Capture the cell that displays the provided text and extract its (x, y) central coordinate. 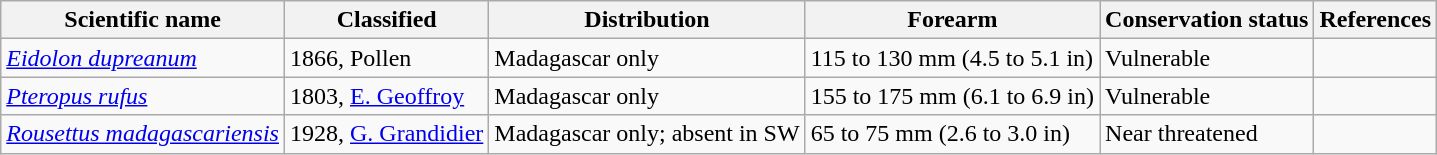
Scientific name (143, 20)
1928, G. Grandidier (386, 134)
References (1376, 20)
Forearm (952, 20)
155 to 175 mm (6.1 to 6.9 in) (952, 96)
Madagascar only; absent in SW (647, 134)
115 to 130 mm (4.5 to 5.1 in) (952, 58)
Conservation status (1207, 20)
Distribution (647, 20)
Eidolon dupreanum (143, 58)
Pteropus rufus (143, 96)
Near threatened (1207, 134)
Classified (386, 20)
Rousettus madagascariensis (143, 134)
1803, E. Geoffroy (386, 96)
65 to 75 mm (2.6 to 3.0 in) (952, 134)
1866, Pollen (386, 58)
